From the cell containing the given text, extract its center point as [x, y] coordinate. 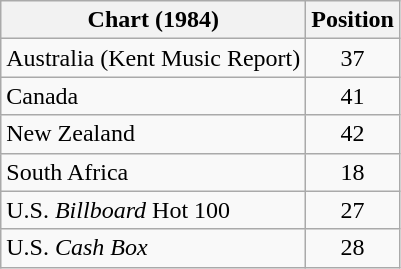
U.S. Billboard Hot 100 [154, 210]
37 [353, 58]
Position [353, 20]
Canada [154, 96]
41 [353, 96]
28 [353, 248]
South Africa [154, 172]
U.S. Cash Box [154, 248]
27 [353, 210]
Australia (Kent Music Report) [154, 58]
New Zealand [154, 134]
Chart (1984) [154, 20]
42 [353, 134]
18 [353, 172]
